Extract the (x, y) coordinate from the center of the cell holding the provided text.  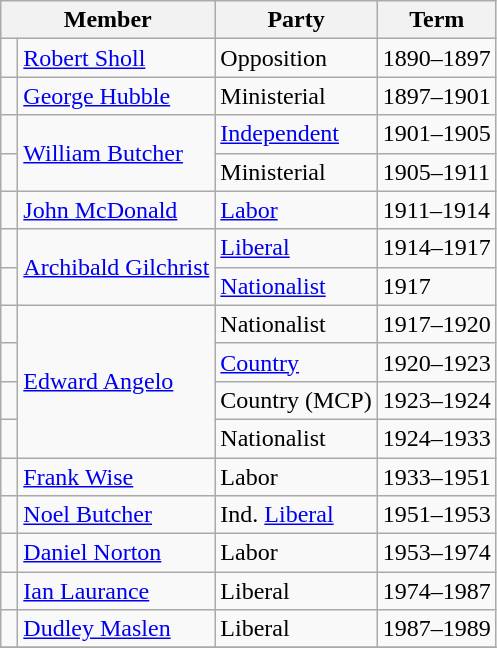
Party (296, 20)
Dudley Maslen (116, 629)
1914–1917 (436, 248)
Edward Angelo (116, 381)
Daniel Norton (116, 553)
George Hubble (116, 96)
Robert Sholl (116, 58)
Archibald Gilchrist (116, 267)
1917 (436, 286)
1923–1924 (436, 400)
1953–1974 (436, 553)
1917–1920 (436, 324)
1987–1989 (436, 629)
1933–1951 (436, 477)
Opposition (296, 58)
Ian Laurance (116, 591)
Term (436, 20)
1920–1923 (436, 362)
Frank Wise (116, 477)
1901–1905 (436, 134)
John McDonald (116, 210)
Country (296, 362)
1905–1911 (436, 172)
William Butcher (116, 153)
Member (108, 20)
1974–1987 (436, 591)
Country (MCP) (296, 400)
Independent (296, 134)
1890–1897 (436, 58)
1924–1933 (436, 438)
1951–1953 (436, 515)
1911–1914 (436, 210)
1897–1901 (436, 96)
Ind. Liberal (296, 515)
Noel Butcher (116, 515)
